Find where the given text appears and provide that cell's center as [x, y] coordinate. 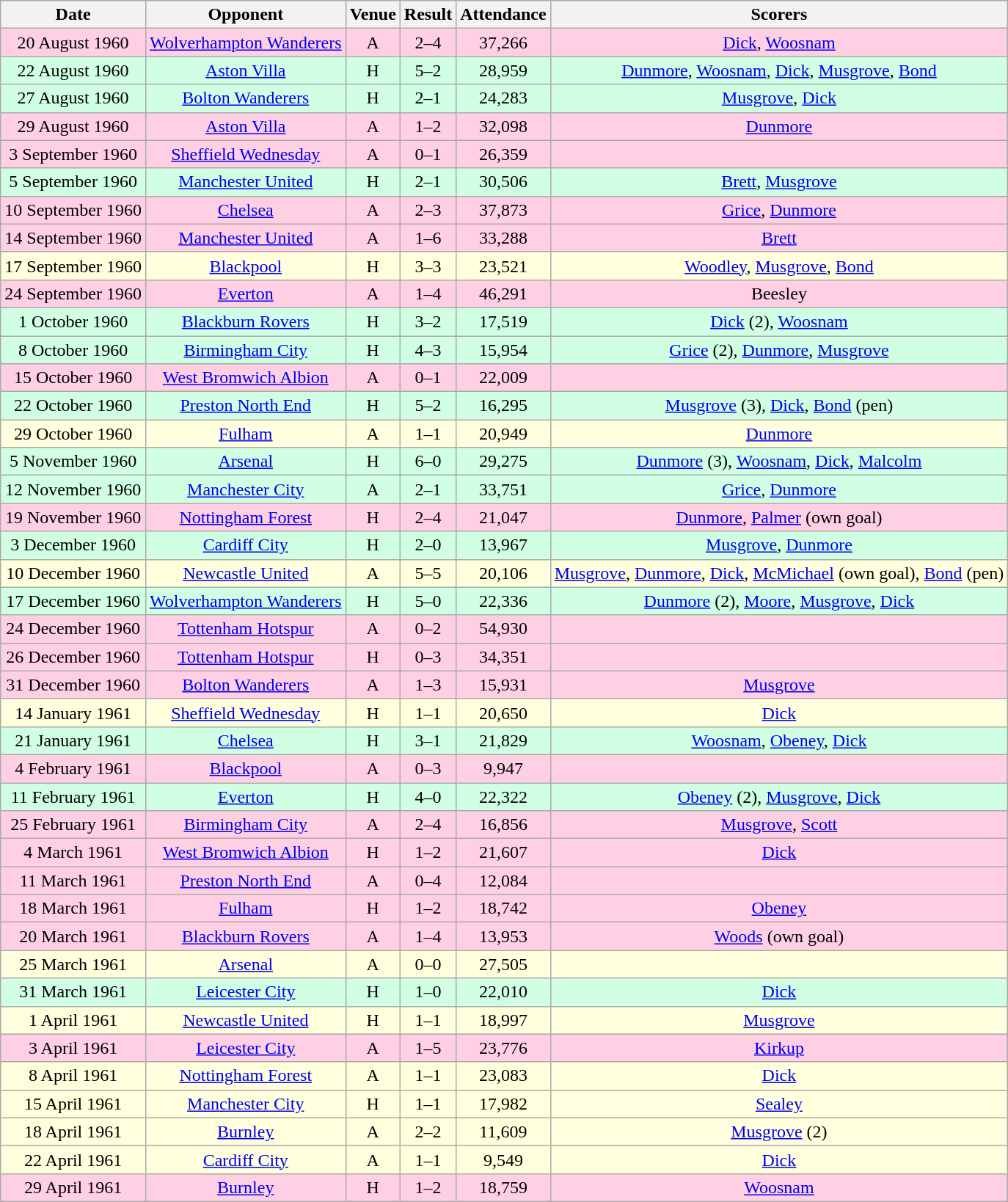
3–1 [428, 740]
1–6 [428, 238]
Woodley, Musgrove, Bond [779, 266]
Brett [779, 238]
27,505 [503, 964]
24,283 [503, 98]
11 February 1961 [73, 796]
Musgrove, Dunmore, Dick, McMichael (own goal), Bond (pen) [779, 573]
27 August 1960 [73, 98]
5 November 1960 [73, 462]
Musgrove, Dick [779, 98]
29 April 1961 [73, 1187]
Beesley [779, 294]
0–0 [428, 964]
Musgrove (3), Dick, Bond (pen) [779, 406]
20,949 [503, 434]
3 December 1960 [73, 545]
4 February 1961 [73, 768]
Dick (2), Woosnam [779, 321]
37,873 [503, 210]
Dunmore (3), Woosnam, Dick, Malcolm [779, 462]
12 November 1960 [73, 489]
20,650 [503, 713]
3–2 [428, 321]
18,759 [503, 1187]
19 November 1960 [73, 517]
17 September 1960 [73, 266]
1–0 [428, 992]
Woosnam, Obeney, Dick [779, 740]
Result [428, 15]
25 February 1961 [73, 825]
21,829 [503, 740]
Musgrove, Dunmore [779, 545]
22,322 [503, 796]
26 December 1960 [73, 657]
Kirkup [779, 1048]
33,751 [503, 489]
15,954 [503, 350]
23,776 [503, 1048]
13,967 [503, 545]
46,291 [503, 294]
21,047 [503, 517]
2–0 [428, 545]
31 December 1960 [73, 685]
5 September 1960 [73, 182]
2–3 [428, 210]
28,959 [503, 70]
11 March 1961 [73, 881]
9,947 [503, 768]
31 March 1961 [73, 992]
9,549 [503, 1159]
16,856 [503, 825]
10 September 1960 [73, 210]
Dunmore (2), Moore, Musgrove, Dick [779, 601]
10 December 1960 [73, 573]
Scorers [779, 15]
15,931 [503, 685]
6–0 [428, 462]
29 October 1960 [73, 434]
1–5 [428, 1048]
5–5 [428, 573]
24 September 1960 [73, 294]
14 January 1961 [73, 713]
Woods (own goal) [779, 936]
23,083 [503, 1076]
3 September 1960 [73, 154]
8 October 1960 [73, 350]
33,288 [503, 238]
20 August 1960 [73, 43]
3 April 1961 [73, 1048]
21,607 [503, 853]
17,982 [503, 1104]
37,266 [503, 43]
22,009 [503, 378]
12,084 [503, 881]
Brett, Musgrove [779, 182]
Venue [373, 15]
18,742 [503, 908]
20 March 1961 [73, 936]
15 October 1960 [73, 378]
14 September 1960 [73, 238]
13,953 [503, 936]
4 March 1961 [73, 853]
5–0 [428, 601]
34,351 [503, 657]
Obeney [779, 908]
17 December 1960 [73, 601]
Dunmore, Palmer (own goal) [779, 517]
Dunmore, Woosnam, Dick, Musgrove, Bond [779, 70]
25 March 1961 [73, 964]
18,997 [503, 1020]
11,609 [503, 1132]
Dick, Woosnam [779, 43]
Musgrove, Scott [779, 825]
22 August 1960 [73, 70]
20,106 [503, 573]
Grice (2), Dunmore, Musgrove [779, 350]
22 October 1960 [73, 406]
Musgrove (2) [779, 1132]
Sealey [779, 1104]
22 April 1961 [73, 1159]
23,521 [503, 266]
3–3 [428, 266]
8 April 1961 [73, 1076]
1 October 1960 [73, 321]
32,098 [503, 126]
Obeney (2), Musgrove, Dick [779, 796]
18 March 1961 [73, 908]
4–0 [428, 796]
Date [73, 15]
16,295 [503, 406]
Opponent [245, 15]
29 August 1960 [73, 126]
30,506 [503, 182]
1 April 1961 [73, 1020]
15 April 1961 [73, 1104]
17,519 [503, 321]
18 April 1961 [73, 1132]
0–2 [428, 629]
4–3 [428, 350]
Woosnam [779, 1187]
0–4 [428, 881]
21 January 1961 [73, 740]
54,930 [503, 629]
22,010 [503, 992]
29,275 [503, 462]
1–3 [428, 685]
Attendance [503, 15]
2–2 [428, 1132]
22,336 [503, 601]
24 December 1960 [73, 629]
26,359 [503, 154]
